Output the (X, Y) coordinate of the center of the cell containing the given text.  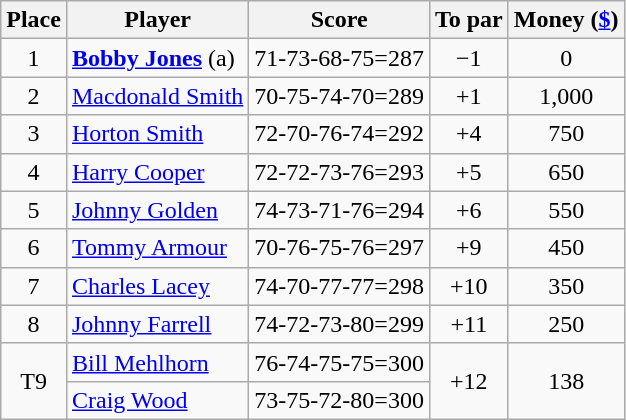
70-75-74-70=289 (340, 96)
450 (566, 248)
Johnny Golden (157, 210)
Player (157, 20)
+6 (468, 210)
750 (566, 134)
2 (34, 96)
74-70-77-77=298 (340, 286)
72-72-73-76=293 (340, 172)
0 (566, 58)
3 (34, 134)
74-72-73-80=299 (340, 324)
Macdonald Smith (157, 96)
8 (34, 324)
Horton Smith (157, 134)
650 (566, 172)
To par (468, 20)
250 (566, 324)
Craig Wood (157, 400)
7 (34, 286)
+9 (468, 248)
138 (566, 381)
Bobby Jones (a) (157, 58)
Charles Lacey (157, 286)
Bill Mehlhorn (157, 362)
Harry Cooper (157, 172)
+12 (468, 381)
Johnny Farrell (157, 324)
5 (34, 210)
Tommy Armour (157, 248)
1,000 (566, 96)
+5 (468, 172)
71-73-68-75=287 (340, 58)
T9 (34, 381)
350 (566, 286)
76-74-75-75=300 (340, 362)
Score (340, 20)
550 (566, 210)
70-76-75-76=297 (340, 248)
Money ($) (566, 20)
+10 (468, 286)
+4 (468, 134)
+1 (468, 96)
Place (34, 20)
72-70-76-74=292 (340, 134)
74-73-71-76=294 (340, 210)
4 (34, 172)
1 (34, 58)
6 (34, 248)
+11 (468, 324)
73-75-72-80=300 (340, 400)
−1 (468, 58)
